Detect which cell encompasses the target text, then output its (X, Y) center coordinate. 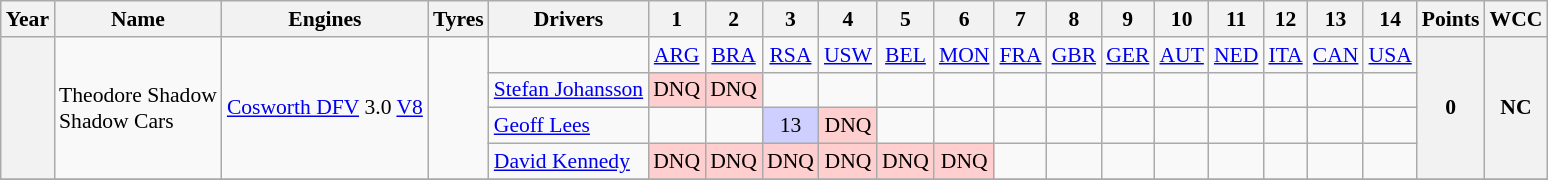
0 (1451, 108)
NED (1236, 55)
USW (848, 55)
3 (790, 19)
Drivers (568, 19)
MON (964, 55)
Engines (325, 19)
AUT (1181, 55)
Tyres (458, 19)
BEL (906, 55)
6 (964, 19)
USA (1390, 55)
NC (1516, 108)
Theodore Shadow Shadow Cars (138, 108)
FRA (1020, 55)
Cosworth DFV 3.0 V8 (325, 108)
5 (906, 19)
1 (676, 19)
Name (138, 19)
GBR (1074, 55)
GER (1128, 55)
Points (1451, 19)
Geoff Lees (568, 126)
10 (1181, 19)
2 (734, 19)
11 (1236, 19)
4 (848, 19)
ARG (676, 55)
David Kennedy (568, 162)
ITA (1285, 55)
Year (28, 19)
WCC (1516, 19)
BRA (734, 55)
CAN (1336, 55)
Stefan Johansson (568, 90)
8 (1074, 19)
7 (1020, 19)
RSA (790, 55)
14 (1390, 19)
12 (1285, 19)
9 (1128, 19)
